Search for the cell housing the specified text and yield its (x, y) center coordinate. 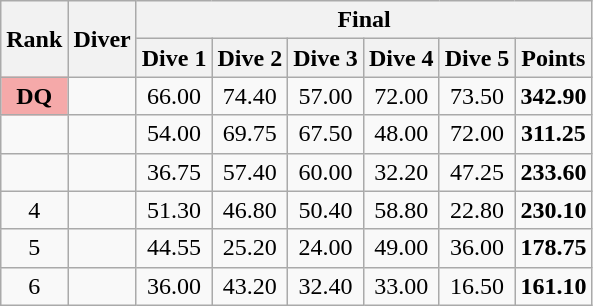
161.10 (554, 286)
Dive 3 (326, 58)
16.50 (477, 286)
DQ (34, 96)
311.25 (554, 134)
Diver (102, 39)
32.20 (401, 172)
51.30 (174, 210)
5 (34, 248)
48.00 (401, 134)
Rank (34, 39)
69.75 (250, 134)
Dive 4 (401, 58)
58.80 (401, 210)
47.25 (477, 172)
43.20 (250, 286)
67.50 (326, 134)
233.60 (554, 172)
6 (34, 286)
60.00 (326, 172)
73.50 (477, 96)
230.10 (554, 210)
Final (364, 20)
57.00 (326, 96)
46.80 (250, 210)
32.40 (326, 286)
342.90 (554, 96)
33.00 (401, 286)
Dive 2 (250, 58)
50.40 (326, 210)
49.00 (401, 248)
36.75 (174, 172)
57.40 (250, 172)
Dive 1 (174, 58)
66.00 (174, 96)
Points (554, 58)
4 (34, 210)
Dive 5 (477, 58)
25.20 (250, 248)
24.00 (326, 248)
54.00 (174, 134)
44.55 (174, 248)
22.80 (477, 210)
74.40 (250, 96)
178.75 (554, 248)
